Determine the [X, Y] coordinate at the center of the cell enclosing the given text.  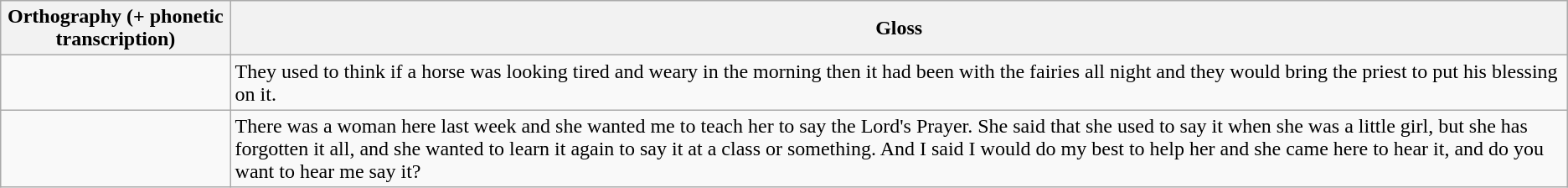
Orthography (+ phonetic transcription) [116, 29]
Gloss [899, 29]
